Pinpoint the cell where the given text exists, returning its (X, Y) midpoint coordinate. 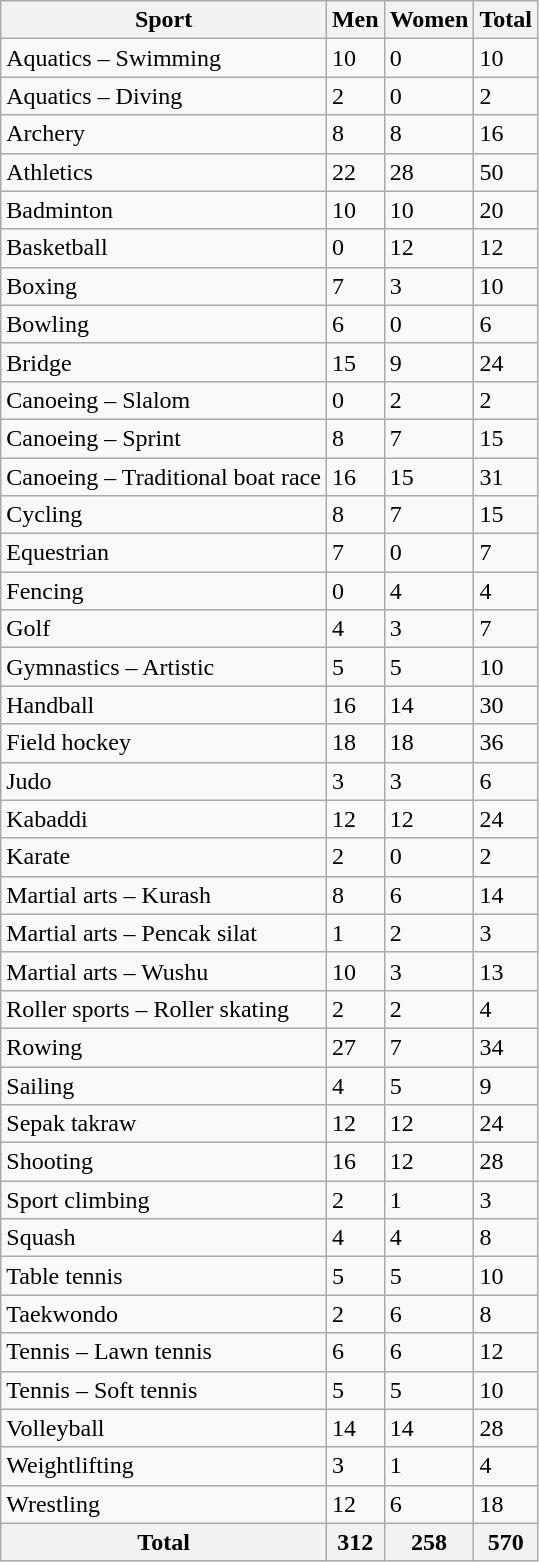
Wrestling (164, 1504)
Women (429, 20)
Golf (164, 629)
Basketball (164, 248)
Tennis – Soft tennis (164, 1390)
Tennis – Lawn tennis (164, 1352)
Sport climbing (164, 1200)
Sepak takraw (164, 1124)
Shooting (164, 1162)
Roller sports – Roller skating (164, 1009)
Men (355, 20)
Karate (164, 857)
Aquatics – Swimming (164, 58)
Weightlifting (164, 1466)
Rowing (164, 1047)
50 (506, 172)
Athletics (164, 172)
258 (429, 1542)
570 (506, 1542)
Field hockey (164, 743)
Martial arts – Wushu (164, 971)
Cycling (164, 515)
Handball (164, 705)
Canoeing – Traditional boat race (164, 477)
Gymnastics – Artistic (164, 667)
Archery (164, 134)
Sailing (164, 1085)
Volleyball (164, 1428)
Bowling (164, 324)
27 (355, 1047)
Taekwondo (164, 1314)
Badminton (164, 210)
30 (506, 705)
Martial arts – Kurash (164, 895)
Kabaddi (164, 819)
Boxing (164, 286)
Table tennis (164, 1276)
Equestrian (164, 553)
Bridge (164, 362)
20 (506, 210)
Canoeing – Sprint (164, 438)
Canoeing – Slalom (164, 400)
31 (506, 477)
34 (506, 1047)
13 (506, 971)
Martial arts – Pencak silat (164, 933)
Judo (164, 781)
Squash (164, 1238)
Aquatics – Diving (164, 96)
22 (355, 172)
Fencing (164, 591)
Sport (164, 20)
312 (355, 1542)
36 (506, 743)
